For the text-containing cell, return its midpoint in [x, y] coordinate format. 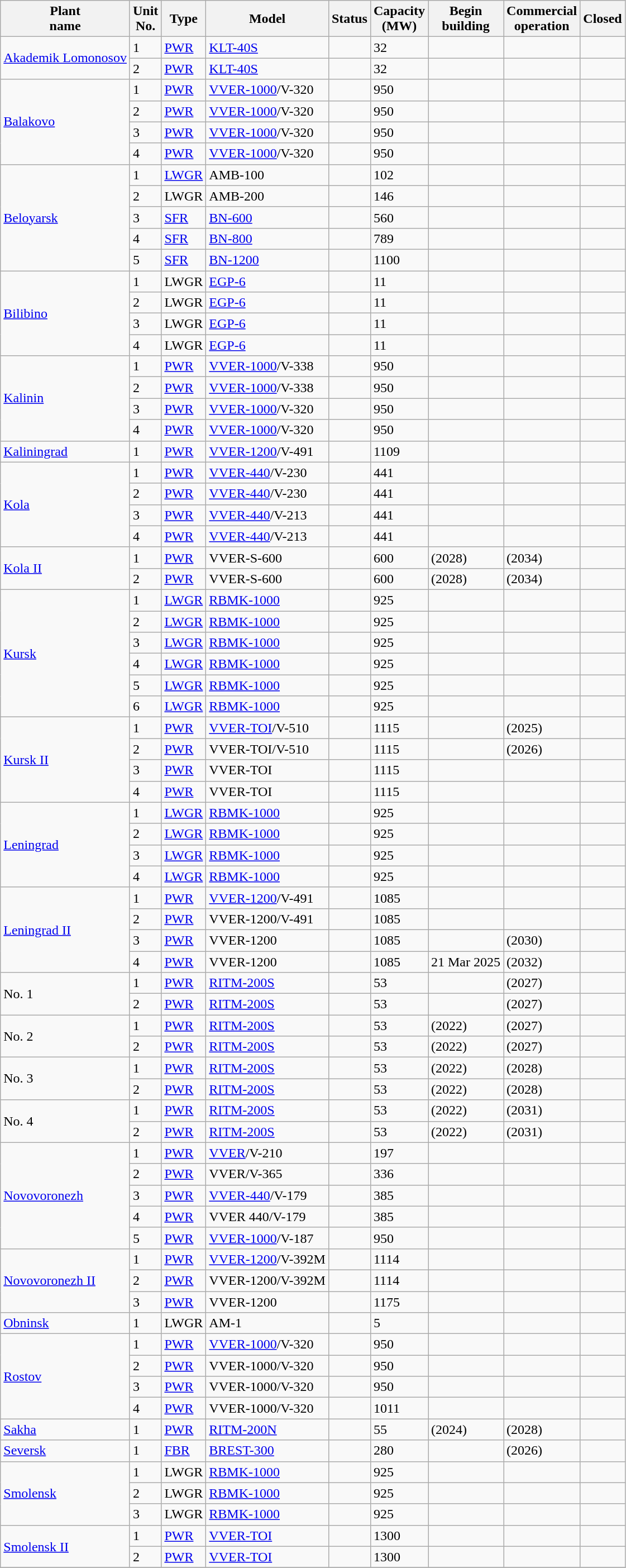
336 [399, 1174]
Beloyarsk [65, 217]
AM-1 [267, 1323]
Balakovo [65, 122]
No. 4 [65, 1121]
BN-800 [267, 239]
6 [145, 707]
Bilibino [65, 313]
BREST-300 [267, 1451]
(2030) [542, 940]
No. 3 [65, 1079]
UnitNo. [145, 19]
Seversk [65, 1451]
Model [267, 19]
Novovoronezh II [65, 1280]
146 [399, 196]
Leningrad [65, 845]
Akademik Lomonosov [65, 58]
1100 [399, 260]
55 [399, 1429]
VVER/V-365 [267, 1174]
Closed [603, 19]
Kola II [65, 568]
197 [399, 1153]
560 [399, 217]
No. 2 [65, 1036]
Leningrad II [65, 930]
Obninsk [65, 1323]
Plantname [65, 19]
1175 [399, 1302]
VVER-440/V-179 [267, 1195]
VVER-1000/V-187 [267, 1238]
Kalinin [65, 398]
Rostov [65, 1376]
Kola [65, 504]
Novovoronezh [65, 1195]
Kursk [65, 653]
1011 [399, 1408]
Type [184, 19]
Beginbuilding [466, 19]
VVER/V-210 [267, 1153]
(2032) [542, 961]
Sakha [65, 1429]
VVER 440/V-179 [267, 1217]
FBR [184, 1451]
789 [399, 239]
Smolensk II [65, 1546]
Capacity(MW) [399, 19]
Kursk II [65, 760]
No. 1 [65, 994]
(2024) [466, 1429]
21 Mar 2025 [466, 961]
1109 [399, 451]
BN-1200 [267, 260]
Status [350, 19]
Commercialoperation [542, 19]
AMB-200 [267, 196]
BN-600 [267, 217]
(2025) [542, 728]
RITM-200N [267, 1429]
Smolensk [65, 1493]
Kaliningrad [65, 451]
AMB-100 [267, 175]
102 [399, 175]
280 [399, 1451]
